Determine the [x, y] coordinate at the center of the cell enclosing the given text.  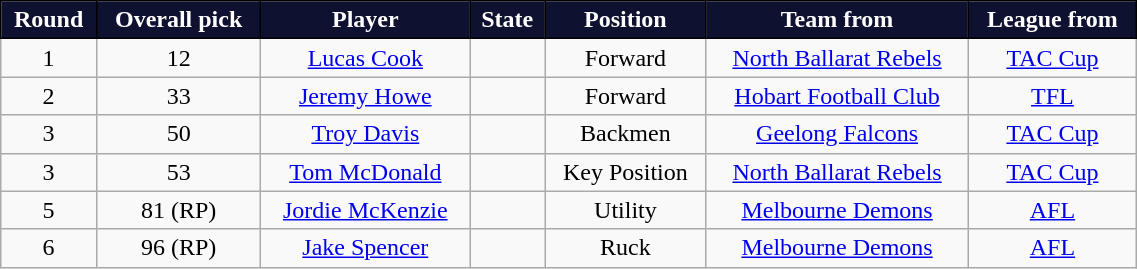
Lucas Cook [366, 58]
State [508, 20]
Round [49, 20]
5 [49, 210]
Jeremy Howe [366, 96]
50 [178, 134]
Tom McDonald [366, 172]
33 [178, 96]
12 [178, 58]
6 [49, 248]
Utility [626, 210]
Jake Spencer [366, 248]
Team from [837, 20]
Player [366, 20]
96 (RP) [178, 248]
Ruck [626, 248]
Backmen [626, 134]
Troy Davis [366, 134]
Geelong Falcons [837, 134]
81 (RP) [178, 210]
Jordie McKenzie [366, 210]
Hobart Football Club [837, 96]
Position [626, 20]
1 [49, 58]
TFL [1052, 96]
2 [49, 96]
53 [178, 172]
Key Position [626, 172]
League from [1052, 20]
Overall pick [178, 20]
